For the text-containing cell, return its midpoint in (X, Y) coordinate format. 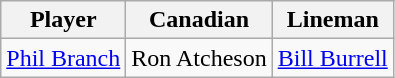
Canadian (199, 20)
Player (64, 20)
Ron Atcheson (199, 58)
Phil Branch (64, 58)
Bill Burrell (332, 58)
Lineman (332, 20)
